Capture the cell that displays the provided text and extract its (X, Y) central coordinate. 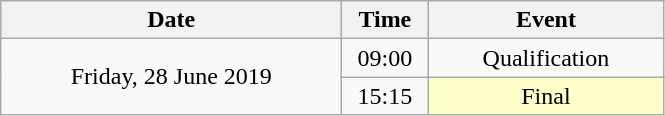
Qualification (546, 58)
Friday, 28 June 2019 (172, 77)
Date (172, 20)
15:15 (385, 96)
Final (546, 96)
Event (546, 20)
Time (385, 20)
09:00 (385, 58)
